Search for the cell housing the specified text and yield its [x, y] center coordinate. 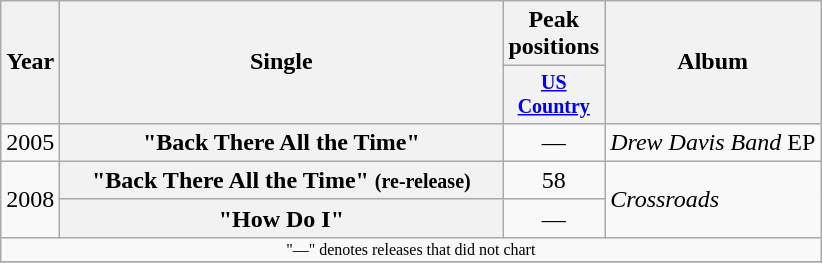
Drew Davis Band EP [713, 142]
Album [713, 62]
58 [554, 180]
2008 [30, 199]
Peak positions [554, 34]
2005 [30, 142]
Single [282, 62]
"Back There All the Time" (re-release) [282, 180]
"—" denotes releases that did not chart [411, 249]
"How Do I" [282, 218]
Crossroads [713, 199]
"Back There All the Time" [282, 142]
Year [30, 62]
US Country [554, 94]
